Find where the given text appears and provide that cell's center as [X, Y] coordinate. 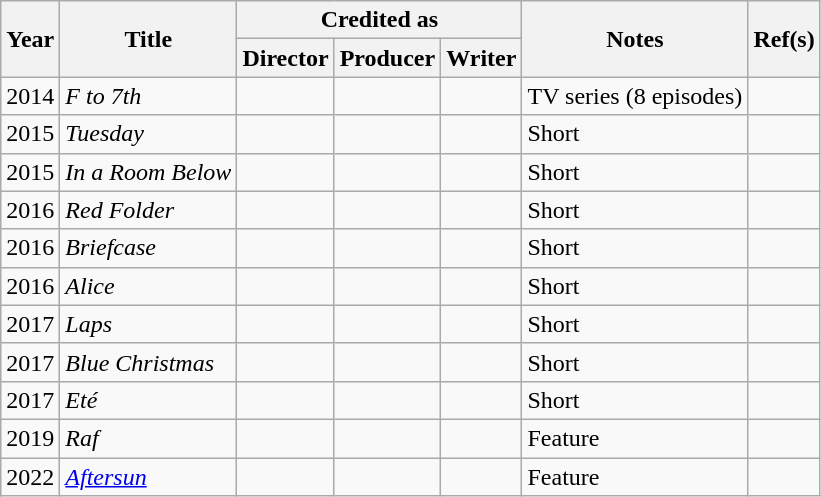
TV series (8 episodes) [635, 96]
Raf [148, 438]
Briefcase [148, 248]
Ref(s) [784, 39]
Credited as [380, 20]
F to 7th [148, 96]
2014 [30, 96]
Laps [148, 324]
Red Folder [148, 210]
Aftersun [148, 477]
Tuesday [148, 134]
In a Room Below [148, 172]
Notes [635, 39]
Director [286, 58]
Alice [148, 286]
2022 [30, 477]
Blue Christmas [148, 362]
Producer [388, 58]
2019 [30, 438]
Year [30, 39]
Title [148, 39]
Eté [148, 400]
Writer [482, 58]
